Pinpoint the cell where the given text exists, returning its (x, y) midpoint coordinate. 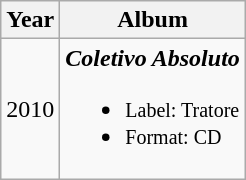
Coletivo AbsolutoLabel: TratoreFormat: CD (153, 109)
Album (153, 20)
Year (30, 20)
2010 (30, 109)
